From the cell containing the given text, extract its center point as [x, y] coordinate. 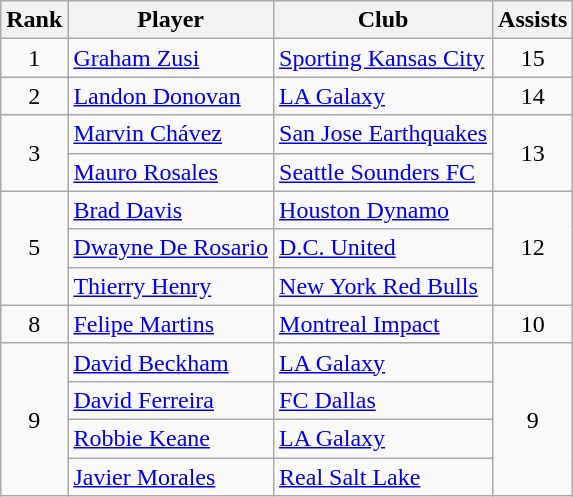
D.C. United [384, 248]
13 [533, 153]
1 [34, 58]
David Ferreira [171, 400]
Rank [34, 20]
Javier Morales [171, 477]
3 [34, 153]
2 [34, 96]
5 [34, 248]
Robbie Keane [171, 438]
New York Red Bulls [384, 286]
Montreal Impact [384, 324]
Brad Davis [171, 210]
14 [533, 96]
Player [171, 20]
FC Dallas [384, 400]
Real Salt Lake [384, 477]
Seattle Sounders FC [384, 172]
David Beckham [171, 362]
Assists [533, 20]
10 [533, 324]
Sporting Kansas City [384, 58]
Felipe Martins [171, 324]
Graham Zusi [171, 58]
Thierry Henry [171, 286]
Club [384, 20]
8 [34, 324]
San Jose Earthquakes [384, 134]
Dwayne De Rosario [171, 248]
15 [533, 58]
Mauro Rosales [171, 172]
12 [533, 248]
Marvin Chávez [171, 134]
Houston Dynamo [384, 210]
Landon Donovan [171, 96]
